Return (X, Y) of the center of cell containing provided text 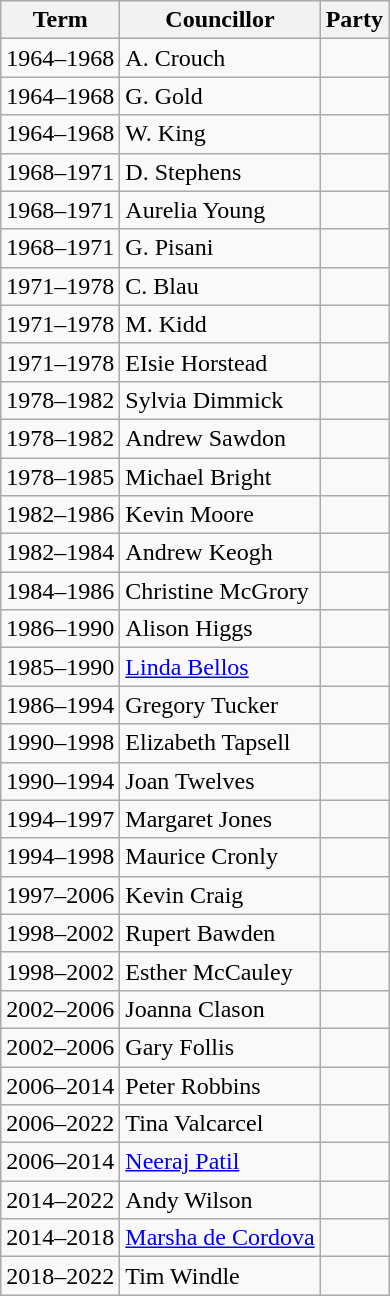
Andrew Sawdon (220, 438)
Aurelia Young (220, 210)
Marsha de Cordova (220, 1238)
1986–1990 (60, 629)
Term (60, 20)
Joan Twelves (220, 781)
M. Kidd (220, 324)
A. Crouch (220, 58)
Christine McGrory (220, 591)
1982–1986 (60, 515)
1978–1985 (60, 477)
Maurice Cronly (220, 857)
Peter Robbins (220, 1085)
Councillor (220, 20)
Alison Higgs (220, 629)
Esther McCauley (220, 971)
1990–1998 (60, 743)
2006–2022 (60, 1124)
Kevin Moore (220, 515)
Sylvia Dimmick (220, 400)
1990–1994 (60, 781)
G. Gold (220, 96)
2014–2022 (60, 1200)
2014–2018 (60, 1238)
Neeraj Patil (220, 1162)
Kevin Craig (220, 895)
1986–1994 (60, 705)
1984–1986 (60, 591)
Rupert Bawden (220, 933)
Tim Windle (220, 1276)
1997–2006 (60, 895)
D. Stephens (220, 172)
1994–1998 (60, 857)
Gary Follis (220, 1047)
Andrew Keogh (220, 553)
Margaret Jones (220, 819)
1985–1990 (60, 667)
Michael Bright (220, 477)
Andy Wilson (220, 1200)
C. Blau (220, 286)
W. King (220, 134)
2018–2022 (60, 1276)
EIsie Horstead (220, 362)
Joanna Clason (220, 1009)
Linda Bellos (220, 667)
Tina Valcarcel (220, 1124)
Gregory Tucker (220, 705)
1982–1984 (60, 553)
Elizabeth Tapsell (220, 743)
G. Pisani (220, 248)
Party (354, 20)
1994–1997 (60, 819)
